For the text-containing cell, return its midpoint in (x, y) coordinate format. 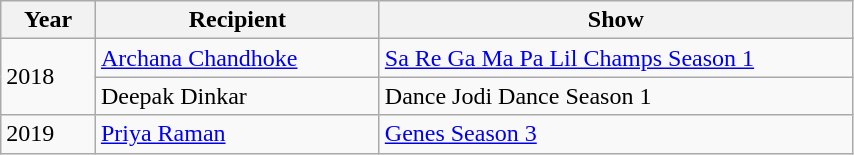
2019 (48, 134)
2018 (48, 77)
Year (48, 20)
Priya Raman (237, 134)
Archana Chandhoke (237, 58)
Sa Re Ga Ma Pa Lil Champs Season 1 (616, 58)
Show (616, 20)
Deepak Dinkar (237, 96)
Dance Jodi Dance Season 1 (616, 96)
Genes Season 3 (616, 134)
Recipient (237, 20)
